Scan for the cell matching the given text and deliver its (x, y) coordinate at center. 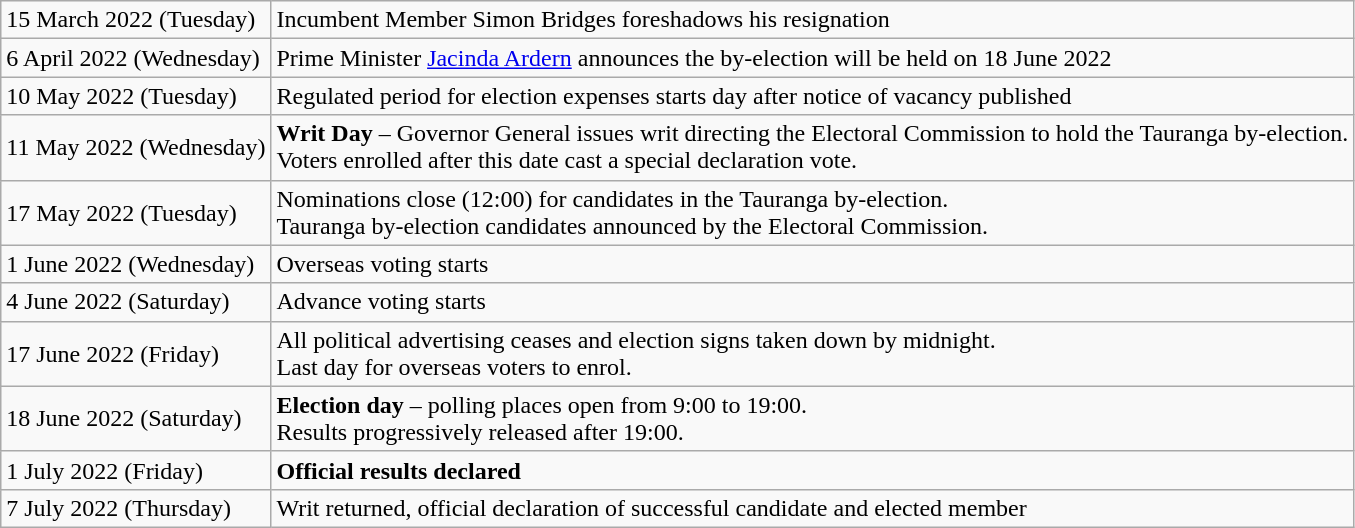
Official results declared (812, 470)
Overseas voting starts (812, 264)
Election day – polling places open from 9:00 to 19:00.Results progressively released after 19:00. (812, 418)
7 July 2022 (Thursday) (136, 508)
17 May 2022 (Tuesday) (136, 212)
11 May 2022 (Wednesday) (136, 148)
Advance voting starts (812, 302)
Nominations close (12:00) for candidates in the Tauranga by-election.Tauranga by-election candidates announced by the Electoral Commission. (812, 212)
1 June 2022 (Wednesday) (136, 264)
10 May 2022 (Tuesday) (136, 96)
Prime Minister Jacinda Ardern announces the by-election will be held on 18 June 2022 (812, 58)
Incumbent Member Simon Bridges foreshadows his resignation (812, 20)
15 March 2022 (Tuesday) (136, 20)
4 June 2022 (Saturday) (136, 302)
Writ returned, official declaration of successful candidate and elected member (812, 508)
17 June 2022 (Friday) (136, 354)
All political advertising ceases and election signs taken down by midnight.Last day for overseas voters to enrol. (812, 354)
6 April 2022 (Wednesday) (136, 58)
1 July 2022 (Friday) (136, 470)
18 June 2022 (Saturday) (136, 418)
Regulated period for election expenses starts day after notice of vacancy published (812, 96)
